Find where the given text appears and provide that cell's center as (x, y) coordinate. 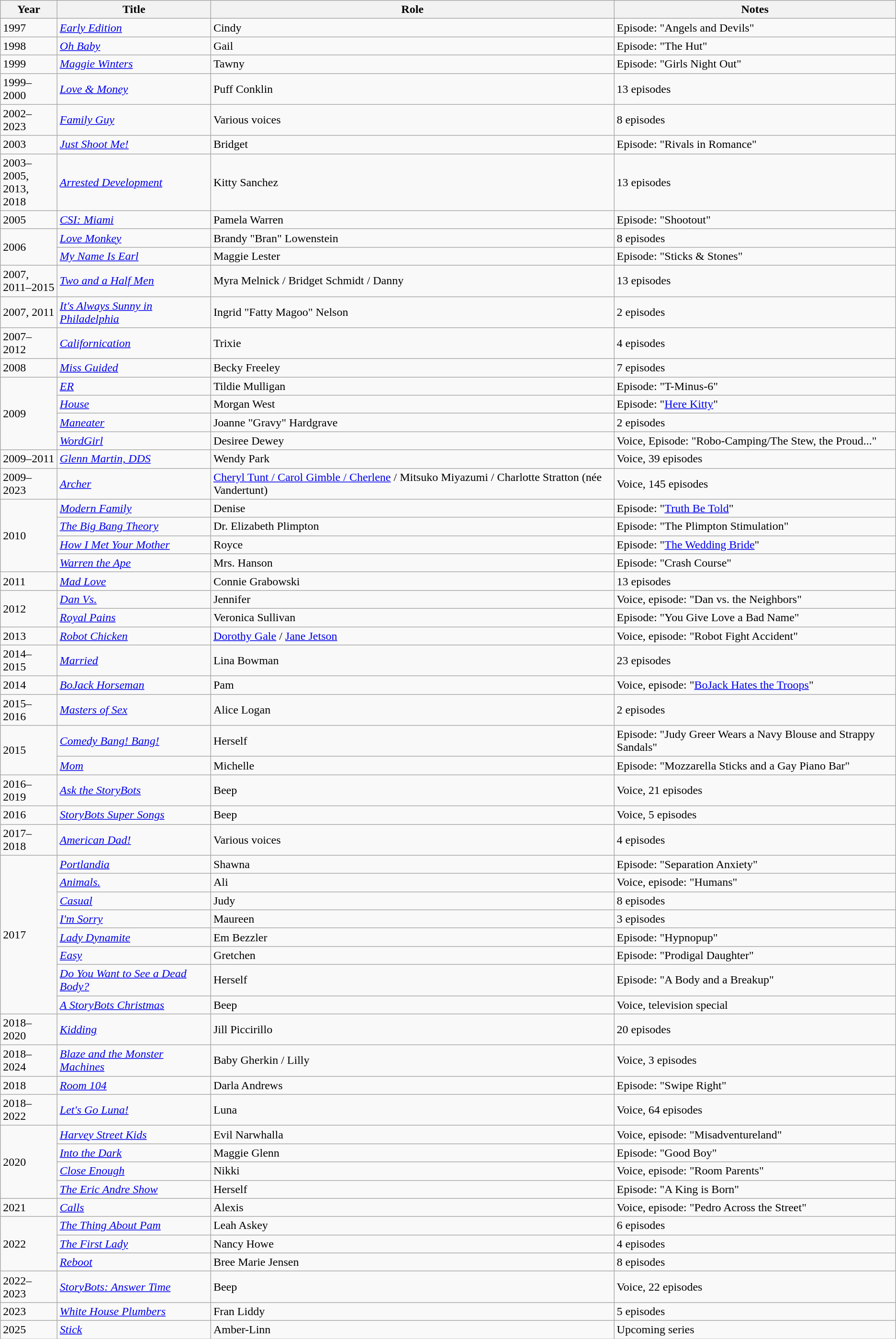
Californication (134, 344)
2015–2016 (29, 710)
Into the Dark (134, 1153)
How I Met Your Mother (134, 545)
23 episodes (755, 660)
2008 (29, 368)
It's Always Sunny in Philadelphia (134, 312)
Fran Liddy (413, 1311)
2022–2023 (29, 1286)
Voice, 145 episodes (755, 483)
Ali (413, 882)
1998 (29, 46)
WordGirl (134, 441)
1999–2000 (29, 89)
2006 (29, 247)
2003–2005,2013, 2018 (29, 182)
Dr. Elizabeth Plimpton (413, 526)
2025 (29, 1329)
Becky Freeley (413, 368)
Portlandia (134, 864)
2016–2019 (29, 791)
Kitty Sanchez (413, 182)
Pamela Warren (413, 220)
Reboot (134, 1262)
Voice, episode: "Pedro Across the Street" (755, 1207)
Morgan West (413, 404)
Role (413, 10)
Modern Family (134, 508)
Shawna (413, 864)
3 episodes (755, 919)
Episode: "Girls Night Out" (755, 64)
6 episodes (755, 1226)
2017 (29, 935)
Voice, 5 episodes (755, 815)
2005 (29, 220)
2020 (29, 1162)
Puff Conklin (413, 89)
Dan Vs. (134, 599)
Royce (413, 545)
2009–2023 (29, 483)
House (134, 404)
Episode: "Truth Be Told" (755, 508)
Married (134, 660)
Glenn Martin, DDS (134, 459)
Notes (755, 10)
CSI: Miami (134, 220)
Cindy (413, 28)
2009–2011 (29, 459)
Voice, episode: "Misadventureland" (755, 1135)
2014–2015 (29, 660)
Comedy Bang! Bang! (134, 741)
2010 (29, 536)
Voice, Episode: "Robo-Camping/The Stew, the Proud..." (755, 441)
I'm Sorry (134, 919)
Episode: "Separation Anxiety" (755, 864)
2018–2022 (29, 1110)
Leah Askey (413, 1226)
American Dad! (134, 839)
2014 (29, 685)
Episode: "Here Kitty" (755, 404)
Bridget (413, 145)
Gretchen (413, 955)
Two and a Half Men (134, 280)
Title (134, 10)
Family Guy (134, 120)
Episode: "Good Boy" (755, 1153)
Episode: "Crash Course" (755, 563)
Voice, episode: "BoJack Hates the Troops" (755, 685)
Do You Want to See a Dead Body? (134, 980)
Episode: "The Wedding Bride" (755, 545)
2018–2024 (29, 1060)
Masters of Sex (134, 710)
2003 (29, 145)
Let's Go Luna! (134, 1110)
Animals. (134, 882)
Voice, 3 episodes (755, 1060)
Casual (134, 901)
Lina Bowman (413, 660)
2022 (29, 1244)
The Eric Andre Show (134, 1189)
2018–2020 (29, 1030)
Maggie Winters (134, 64)
BoJack Horseman (134, 685)
ER (134, 386)
Amber-Linn (413, 1329)
Em Bezzler (413, 937)
Episode: "Sticks & Stones" (755, 256)
Gail (413, 46)
Maggie Glenn (413, 1153)
Voice, episode: "Humans" (755, 882)
2007–2012 (29, 344)
Episode: "T-Minus-6" (755, 386)
Episode: "The Plimpton Stimulation" (755, 526)
Dorothy Gale / Jane Jetson (413, 636)
Luna (413, 1110)
Cheryl Tunt / Carol Gimble / Cherlene / Mitsuko Miyazumi / Charlotte Stratton (née Vandertunt) (413, 483)
2013 (29, 636)
Warren the Ape (134, 563)
Upcoming series (755, 1329)
Room 104 (134, 1085)
Love & Money (134, 89)
My Name Is Earl (134, 256)
2015 (29, 750)
Nikki (413, 1171)
Pam (413, 685)
Lady Dynamite (134, 937)
Jill Piccirillo (413, 1030)
Episode: "Judy Greer Wears a Navy Blouse and Strappy Sandals" (755, 741)
Connie Grabowski (413, 581)
White House Plumbers (134, 1311)
Michelle (413, 766)
A StoryBots Christmas (134, 1004)
Episode: "Prodigal Daughter" (755, 955)
Kidding (134, 1030)
Episode: "A Body and a Breakup" (755, 980)
5 episodes (755, 1311)
Darla Andrews (413, 1085)
Voice, 22 episodes (755, 1286)
Early Edition (134, 28)
Episode: "A King is Born" (755, 1189)
Mrs. Hanson (413, 563)
Episode: "Swipe Right" (755, 1085)
Voice, episode: "Dan vs. the Neighbors" (755, 599)
Easy (134, 955)
Maneater (134, 423)
Episode: "Shootout" (755, 220)
Miss Guided (134, 368)
Judy (413, 901)
Veronica Sullivan (413, 617)
Baby Gherkin / Lilly (413, 1060)
Episode: "Hypnopup" (755, 937)
1997 (29, 28)
Voice, television special (755, 1004)
Alice Logan (413, 710)
Mad Love (134, 581)
20 episodes (755, 1030)
Wendy Park (413, 459)
7 episodes (755, 368)
Mom (134, 766)
2023 (29, 1311)
Bree Marie Jensen (413, 1262)
2018 (29, 1085)
Episode: "You Give Love a Bad Name" (755, 617)
Harvey Street Kids (134, 1135)
2011 (29, 581)
Alexis (413, 1207)
Voice, 64 episodes (755, 1110)
Nancy Howe (413, 1244)
Close Enough (134, 1171)
Episode: "The Hut" (755, 46)
Trixie (413, 344)
2016 (29, 815)
Tildie Mulligan (413, 386)
Maggie Lester (413, 256)
Desiree Dewey (413, 441)
Voice, 39 episodes (755, 459)
StoryBots: Answer Time (134, 1286)
2009 (29, 413)
Joanne "Gravy" Hardgrave (413, 423)
Arrested Development (134, 182)
Stick (134, 1329)
Love Monkey (134, 238)
Episode: "Rivals in Romance" (755, 145)
Blaze and the Monster Machines (134, 1060)
Royal Pains (134, 617)
Brandy "Bran" Lowenstein (413, 238)
2017–2018 (29, 839)
Archer (134, 483)
2007,2011–2015 (29, 280)
Voice, episode: "Robot Fight Accident" (755, 636)
Calls (134, 1207)
Ask the StoryBots (134, 791)
Oh Baby (134, 46)
2002–2023 (29, 120)
The Big Bang Theory (134, 526)
2021 (29, 1207)
1999 (29, 64)
The Thing About Pam (134, 1226)
Episode: "Mozzarella Sticks and a Gay Piano Bar" (755, 766)
Maureen (413, 919)
Year (29, 10)
2007, 2011 (29, 312)
StoryBots Super Songs (134, 815)
Denise (413, 508)
2012 (29, 608)
Myra Melnick / Bridget Schmidt / Danny (413, 280)
Episode: "Angels and Devils" (755, 28)
Voice, 21 episodes (755, 791)
Just Shoot Me! (134, 145)
Tawny (413, 64)
Voice, episode: "Room Parents" (755, 1171)
The First Lady (134, 1244)
Ingrid "Fatty Magoo" Nelson (413, 312)
Evil Narwhalla (413, 1135)
Jennifer (413, 599)
Robot Chicken (134, 636)
